For the text-containing cell, return its midpoint in (X, Y) coordinate format. 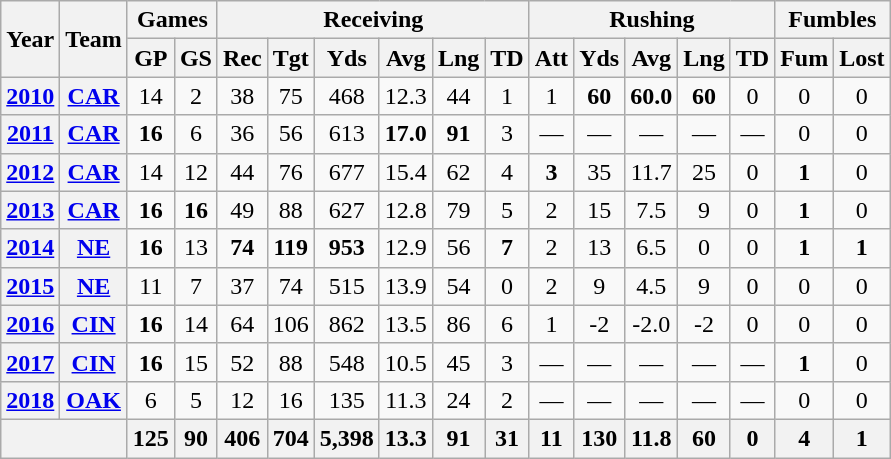
Tgt (290, 58)
12.8 (406, 210)
2016 (30, 324)
Fumbles (832, 20)
2015 (30, 286)
106 (290, 324)
135 (346, 400)
Team (94, 39)
468 (346, 96)
2013 (30, 210)
2018 (30, 400)
49 (242, 210)
4.5 (652, 286)
76 (290, 172)
862 (346, 324)
45 (458, 362)
7.5 (652, 210)
515 (346, 286)
Receiving (373, 20)
90 (196, 438)
12.9 (406, 248)
119 (290, 248)
Rushing (652, 20)
130 (600, 438)
11.8 (652, 438)
Fum (804, 58)
13.9 (406, 286)
38 (242, 96)
406 (242, 438)
613 (346, 134)
35 (600, 172)
2011 (30, 134)
12.3 (406, 96)
13.5 (406, 324)
52 (242, 362)
OAK (94, 400)
13.3 (406, 438)
6.5 (652, 248)
75 (290, 96)
Games (172, 20)
Att (551, 58)
24 (458, 400)
GS (196, 58)
5,398 (346, 438)
Year (30, 39)
64 (242, 324)
86 (458, 324)
953 (346, 248)
31 (507, 438)
2010 (30, 96)
Rec (242, 58)
11.7 (652, 172)
125 (150, 438)
79 (458, 210)
548 (346, 362)
10.5 (406, 362)
GP (150, 58)
54 (458, 286)
704 (290, 438)
2017 (30, 362)
Lost (862, 58)
-2.0 (652, 324)
2012 (30, 172)
60.0 (652, 96)
17.0 (406, 134)
62 (458, 172)
627 (346, 210)
677 (346, 172)
37 (242, 286)
15.4 (406, 172)
36 (242, 134)
25 (704, 172)
2014 (30, 248)
11.3 (406, 400)
